Identify which cell holds the provided text, then report its (X, Y) central coordinate. 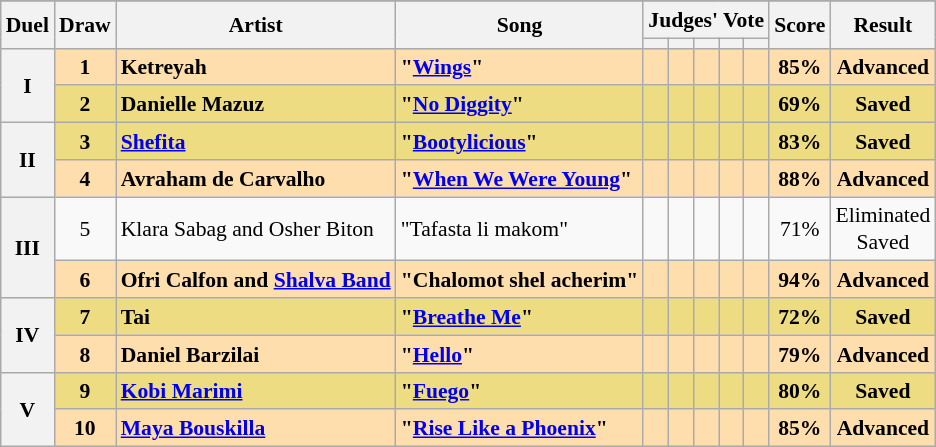
2 (85, 104)
Artist (256, 24)
I (28, 85)
Tai (256, 316)
"Tafasta li makom" (520, 229)
"Chalomot shel acherim" (520, 280)
"Hello" (520, 354)
EliminatedSaved (882, 229)
88% (800, 178)
"Bootylicious" (520, 142)
"Rise Like a Phoenix" (520, 428)
Danielle Mazuz (256, 104)
II (28, 160)
IV (28, 335)
Daniel Barzilai (256, 354)
6 (85, 280)
"When We Were Young" (520, 178)
"Fuego" (520, 390)
Judges' Vote (706, 20)
Maya Bouskilla (256, 428)
Klara Sabag and Osher Biton (256, 229)
1 (85, 66)
Draw (85, 24)
Avraham de Carvalho (256, 178)
III (28, 248)
Score (800, 24)
80% (800, 390)
Song (520, 24)
8 (85, 354)
Result (882, 24)
Shefita (256, 142)
"Breathe Me" (520, 316)
7 (85, 316)
"No Diggity" (520, 104)
5 (85, 229)
Ofri Calfon and Shalva Band (256, 280)
Ketreyah (256, 66)
3 (85, 142)
71% (800, 229)
79% (800, 354)
Kobi Marimi (256, 390)
83% (800, 142)
4 (85, 178)
69% (800, 104)
72% (800, 316)
94% (800, 280)
10 (85, 428)
Duel (28, 24)
"Wings" (520, 66)
V (28, 409)
9 (85, 390)
